Detect which cell encompasses the target text, then output its [X, Y] center coordinate. 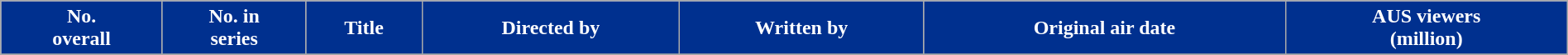
No. inseries [233, 28]
AUS viewers (million) [1426, 28]
Title [364, 28]
Directed by [551, 28]
No. overall [82, 28]
Original air date [1105, 28]
Written by [801, 28]
